Return (x, y) of the center of cell containing provided text 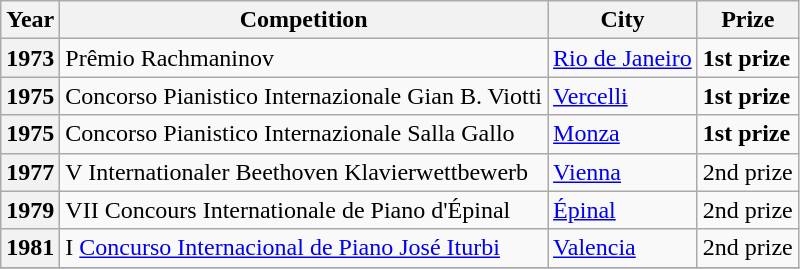
I Concurso Internacional de Piano José Iturbi (304, 248)
Prize (748, 20)
City (623, 20)
1981 (30, 248)
Concorso Pianistico Internazionale Gian B. Viotti (304, 96)
Valencia (623, 248)
Concorso Pianistico Internazionale Salla Gallo (304, 134)
1973 (30, 58)
1977 (30, 172)
Year (30, 20)
Vienna (623, 172)
VII Concours Internationale de Piano d'Épinal (304, 210)
Rio de Janeiro (623, 58)
Competition (304, 20)
Prêmio Rachmaninov (304, 58)
V Internationaler Beethoven Klavierwettbewerb (304, 172)
Vercelli (623, 96)
Monza (623, 134)
Épinal (623, 210)
1979 (30, 210)
